From the cell containing the given text, extract its center point as [x, y] coordinate. 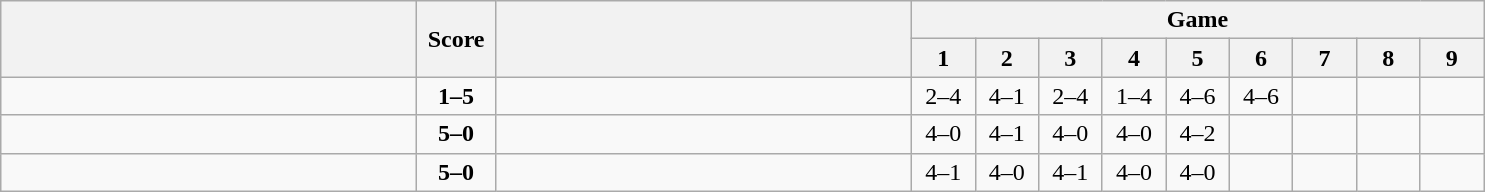
7 [1325, 58]
6 [1261, 58]
8 [1388, 58]
5 [1198, 58]
2 [1007, 58]
3 [1071, 58]
Game [1197, 20]
1–5 [456, 96]
4 [1134, 58]
Score [456, 39]
4–2 [1198, 134]
1 [943, 58]
9 [1452, 58]
1–4 [1134, 96]
